Pinpoint the cell where the given text exists, returning its [X, Y] midpoint coordinate. 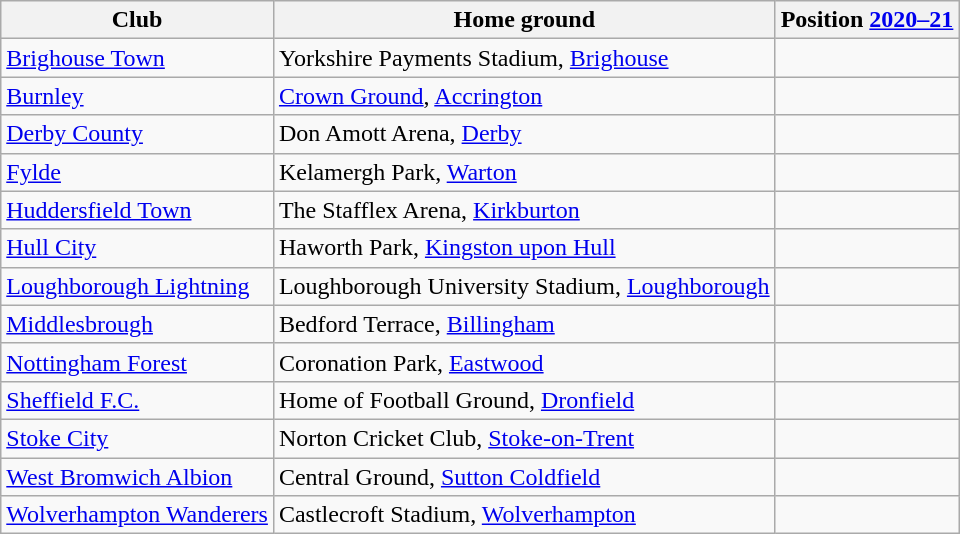
West Bromwich Albion [138, 477]
Hull City [138, 248]
Castlecroft Stadium, Wolverhampton [524, 515]
Derby County [138, 134]
Nottingham Forest [138, 362]
Home ground [524, 20]
Huddersfield Town [138, 210]
Wolverhampton Wanderers [138, 515]
The Stafflex Arena, Kirkburton [524, 210]
Central Ground, Sutton Coldfield [524, 477]
Loughborough Lightning [138, 286]
Crown Ground, Accrington [524, 96]
Middlesbrough [138, 324]
Haworth Park, Kingston upon Hull [524, 248]
Burnley [138, 96]
Loughborough University Stadium, Loughborough [524, 286]
Don Amott Arena, Derby [524, 134]
Position 2020–21 [867, 20]
Club [138, 20]
Fylde [138, 172]
Kelamergh Park, Warton [524, 172]
Home of Football Ground, Dronfield [524, 400]
Stoke City [138, 438]
Yorkshire Payments Stadium, Brighouse [524, 58]
Bedford Terrace, Billingham [524, 324]
Brighouse Town [138, 58]
Sheffield F.C. [138, 400]
Coronation Park, Eastwood [524, 362]
Norton Cricket Club, Stoke-on-Trent [524, 438]
